Provide the (X, Y) coordinate of the cell's center where the given text is located.  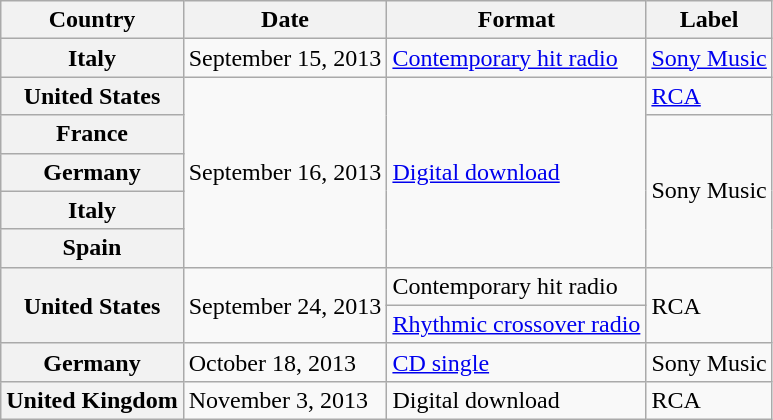
November 3, 2013 (285, 400)
Label (709, 20)
Rhythmic crossover radio (516, 324)
September 15, 2013 (285, 58)
France (92, 134)
Date (285, 20)
CD single (516, 362)
October 18, 2013 (285, 362)
September 24, 2013 (285, 305)
Country (92, 20)
Spain (92, 248)
United Kingdom (92, 400)
September 16, 2013 (285, 172)
Format (516, 20)
